Extract the (X, Y) coordinate from the center of the cell holding the provided text.  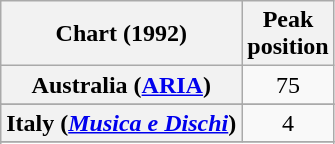
4 (288, 123)
75 (288, 85)
Italy (Musica e Dischi) (122, 123)
Peakposition (288, 34)
Australia (ARIA) (122, 85)
Chart (1992) (122, 34)
